Detect which cell encompasses the target text, then output its [X, Y] center coordinate. 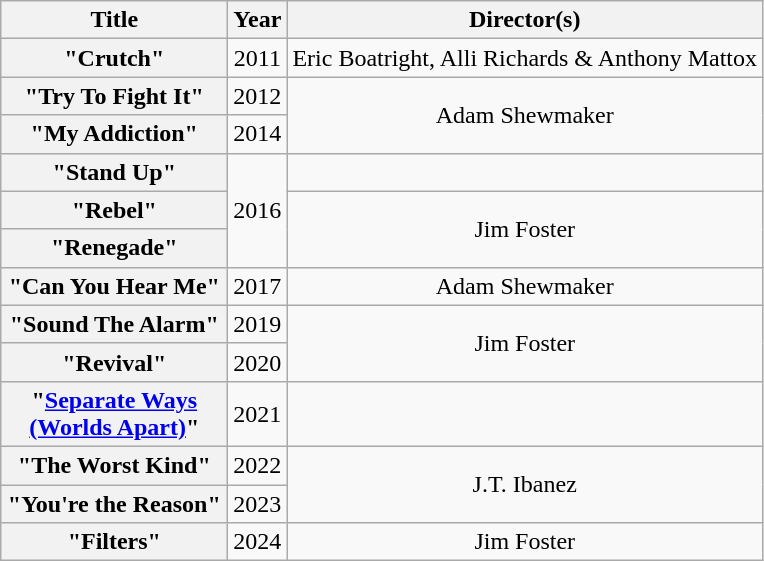
2014 [258, 134]
"The Worst Kind" [114, 465]
"Can You Hear Me" [114, 286]
2024 [258, 542]
2023 [258, 503]
"Filters" [114, 542]
"Renegade" [114, 248]
2020 [258, 362]
Director(s) [525, 20]
2011 [258, 58]
"You're the Reason" [114, 503]
2019 [258, 324]
"Stand Up" [114, 172]
2017 [258, 286]
Title [114, 20]
2016 [258, 210]
2022 [258, 465]
Eric Boatright, Alli Richards & Anthony Mattox [525, 58]
2021 [258, 414]
"My Addiction" [114, 134]
Year [258, 20]
"Rebel" [114, 210]
J.T. Ibanez [525, 484]
"Separate Ways (Worlds Apart)" [114, 414]
2012 [258, 96]
"Try To Fight It" [114, 96]
"Crutch" [114, 58]
"Revival" [114, 362]
"Sound The Alarm" [114, 324]
